Search for the cell housing the specified text and yield its (x, y) center coordinate. 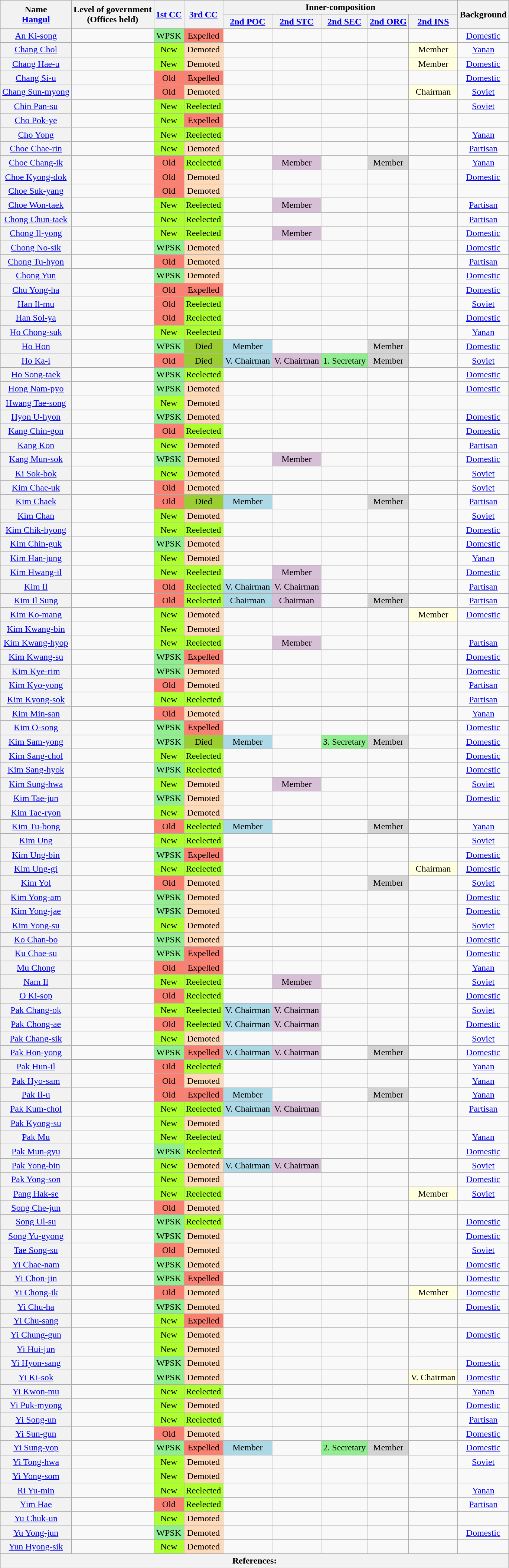
Kim Sung-hwa (36, 784)
2nd INS (433, 22)
O Ki-sop (36, 996)
Chin Pan-su (36, 106)
Kim Ung-gi (36, 869)
Pak Chang-ok (36, 1010)
Pak Mun-gyu (36, 1151)
Yu Yong-jun (36, 1533)
References: (255, 1561)
Kang Kon (36, 445)
Kim Tu-bong (36, 826)
3. Secretary (345, 742)
2nd SEC (345, 22)
3rd CC (203, 14)
Yun Hyong-sik (36, 1547)
Yi Tong-hwa (36, 1462)
Yi Sung-yop (36, 1448)
Pak Mu (36, 1137)
Ko Chan-bo (36, 939)
NameHangul (36, 14)
Kim Min-san (36, 714)
Han Il-mu (36, 304)
Kim Chin-guk (36, 544)
Yi Kwon-mu (36, 1391)
1. Secretary (345, 360)
Kim Hwang-il (36, 572)
Kim Il Sung (36, 600)
Chong Il-yong (36, 233)
Yi Chu-sang (36, 1321)
Pak Il-u (36, 1095)
Kim Tae-ryon (36, 812)
Yi Ki-sok (36, 1377)
1st CC (169, 14)
Kim Kwang-hyop (36, 643)
Chong Chun-taek (36, 219)
Ho Ka-i (36, 360)
Background (483, 14)
Yu Chuk-un (36, 1518)
Chang Hae-u (36, 64)
Pak Kyong-su (36, 1123)
Yi Chu-ha (36, 1306)
Kim Ko-mang (36, 614)
Yi Yong-som (36, 1476)
Yi Chae-nam (36, 1264)
Kim Sang-chol (36, 756)
Song Che-jun (36, 1208)
Kim Il (36, 586)
Kim Chan (36, 516)
Chang Chol (36, 50)
Chang Sun-myong (36, 92)
Kang Chin-gon (36, 431)
Choe Won-taek (36, 205)
Choe Chang-ik (36, 163)
Kim Kyong-sok (36, 699)
Kim Sam-yong (36, 742)
2nd ORG (388, 22)
Pak Yong-son (36, 1180)
Nam Il (36, 982)
Cho Pok-ye (36, 120)
Ku Chae-su (36, 954)
2nd STC (297, 22)
Yi Hyon-sang (36, 1363)
Hong Nam-pyo (36, 388)
Yi Puk-myong (36, 1405)
Hwang Tae-song (36, 403)
Yi Song-un (36, 1420)
Yim Hae (36, 1504)
Choe Chae-rin (36, 148)
Yi Chon-jin (36, 1278)
Tae Song-su (36, 1250)
Chang Si-u (36, 78)
Pak Yong-bin (36, 1165)
Kim O-song (36, 728)
Kim Kye-rim (36, 671)
Pak Chong-ae (36, 1024)
Kim Kwang-su (36, 657)
Cho Yong (36, 134)
Kim Sang-hyok (36, 770)
2. Secretary (345, 1448)
Song Ul-su (36, 1222)
Pak Hun-il (36, 1066)
Choe Suk-yang (36, 191)
Chu Yong-ha (36, 290)
Kim Chaek (36, 502)
Ho Hon (36, 346)
An Ki-song (36, 36)
Chong No-sik (36, 247)
Yi Chung-gun (36, 1335)
Kim Ung (36, 840)
Level of government(Offices held) (112, 14)
Kim Yol (36, 883)
Pak Hyo-sam (36, 1081)
Kim Ung-bin (36, 854)
Kim Han-jung (36, 558)
Inner-composition (340, 7)
Ho Song-taek (36, 374)
Choe Kyong-dok (36, 177)
Kim Chae-uk (36, 488)
Kim Yong-su (36, 925)
Ri Yu-min (36, 1490)
Kim Kwang-bin (36, 629)
Chong Yun (36, 276)
Kim Chik-hyong (36, 530)
Pak Kum-chol (36, 1109)
Han Sol-ya (36, 318)
Kim Yong-am (36, 897)
Kang Mun-sok (36, 459)
Pang Hak-se (36, 1194)
Chong Tu-hyon (36, 262)
Kim Tae-jun (36, 798)
Kim Yong-jae (36, 911)
2nd POC (248, 22)
Mu Chong (36, 968)
Yi Hui-jun (36, 1349)
Song Yu-gyong (36, 1236)
Ho Chong-suk (36, 332)
Ki Sok-bok (36, 473)
Pak Hon-yong (36, 1052)
Yi Sun-gun (36, 1434)
Hyon U-hyon (36, 417)
Pak Chang-sik (36, 1038)
Kim Kyo-yong (36, 685)
Yi Chong-ik (36, 1292)
